Capture the cell that displays the provided text and extract its [X, Y] central coordinate. 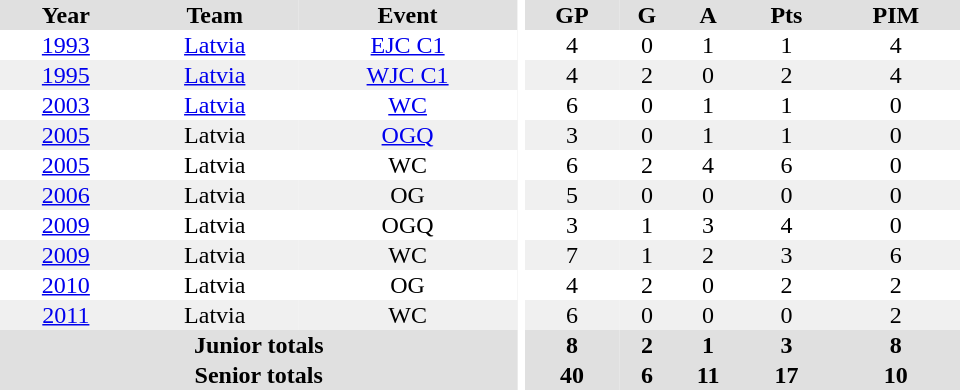
EJC C1 [408, 45]
2006 [66, 195]
WJC C1 [408, 75]
1995 [66, 75]
Team [215, 15]
Senior totals [258, 375]
7 [572, 255]
2011 [66, 315]
5 [572, 195]
GP [572, 15]
10 [896, 375]
A [708, 15]
Pts [786, 15]
G [647, 15]
1993 [66, 45]
2003 [66, 105]
Event [408, 15]
Year [66, 15]
11 [708, 375]
2010 [66, 285]
40 [572, 375]
17 [786, 375]
Junior totals [258, 345]
PIM [896, 15]
